Determine the (x, y) coordinate at the center of the cell enclosing the given text.  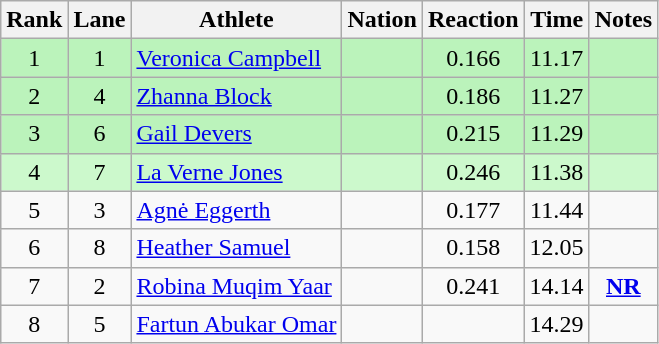
Nation (382, 20)
Rank (34, 20)
11.44 (556, 210)
0.215 (473, 134)
0.246 (473, 172)
11.29 (556, 134)
0.186 (473, 96)
14.29 (556, 324)
11.38 (556, 172)
11.17 (556, 58)
Notes (623, 20)
0.177 (473, 210)
La Verne Jones (236, 172)
Fartun Abukar Omar (236, 324)
Heather Samuel (236, 248)
Reaction (473, 20)
NR (623, 286)
Agnė Eggerth (236, 210)
Athlete (236, 20)
Gail Devers (236, 134)
Time (556, 20)
Robina Muqim Yaar (236, 286)
11.27 (556, 96)
Lane (100, 20)
0.241 (473, 286)
Veronica Campbell (236, 58)
0.158 (473, 248)
Zhanna Block (236, 96)
0.166 (473, 58)
14.14 (556, 286)
12.05 (556, 248)
